Scan for the cell matching the given text and deliver its [x, y] coordinate at center. 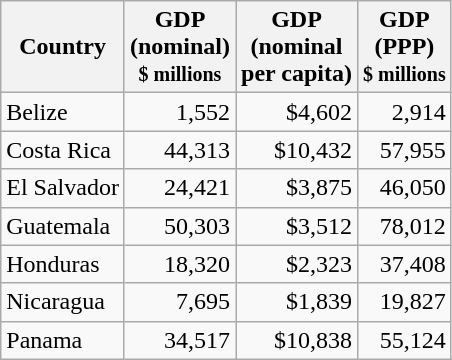
37,408 [404, 264]
$3,875 [297, 188]
$10,838 [297, 340]
Guatemala [63, 226]
24,421 [180, 188]
57,955 [404, 150]
El Salvador [63, 188]
1,552 [180, 112]
Belize [63, 112]
GDP(nominal)$ millions [180, 47]
Country [63, 47]
Panama [63, 340]
2,914 [404, 112]
$3,512 [297, 226]
Honduras [63, 264]
44,313 [180, 150]
$4,602 [297, 112]
50,303 [180, 226]
GDP(nominalper capita) [297, 47]
$1,839 [297, 302]
$10,432 [297, 150]
55,124 [404, 340]
18,320 [180, 264]
Nicaragua [63, 302]
GDP(PPP)$ millions [404, 47]
19,827 [404, 302]
Costa Rica [63, 150]
78,012 [404, 226]
34,517 [180, 340]
$2,323 [297, 264]
7,695 [180, 302]
46,050 [404, 188]
